Pinpoint the cell where the given text exists, returning its (X, Y) midpoint coordinate. 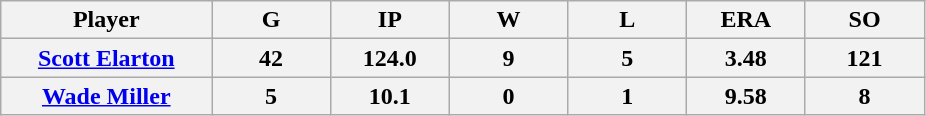
9 (508, 58)
10.1 (390, 96)
0 (508, 96)
8 (864, 96)
IP (390, 20)
Scott Elarton (106, 58)
Player (106, 20)
SO (864, 20)
121 (864, 58)
Wade Miller (106, 96)
G (272, 20)
42 (272, 58)
W (508, 20)
124.0 (390, 58)
1 (628, 96)
3.48 (746, 58)
L (628, 20)
9.58 (746, 96)
ERA (746, 20)
